Identify which cell holds the provided text, then report its [X, Y] central coordinate. 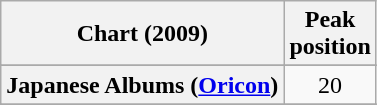
20 [330, 85]
Peakposition [330, 34]
Chart (2009) [142, 34]
Japanese Albums (Oricon) [142, 85]
